Determine the (X, Y) coordinate at the center of the cell enclosing the given text.  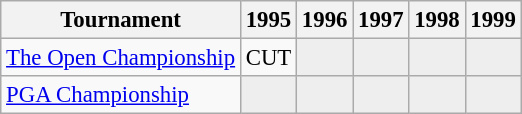
1999 (493, 20)
CUT (268, 58)
Tournament (121, 20)
1996 (325, 20)
PGA Championship (121, 95)
The Open Championship (121, 58)
1998 (437, 20)
1997 (381, 20)
1995 (268, 20)
